Find where the given text appears and provide that cell's center as (x, y) coordinate. 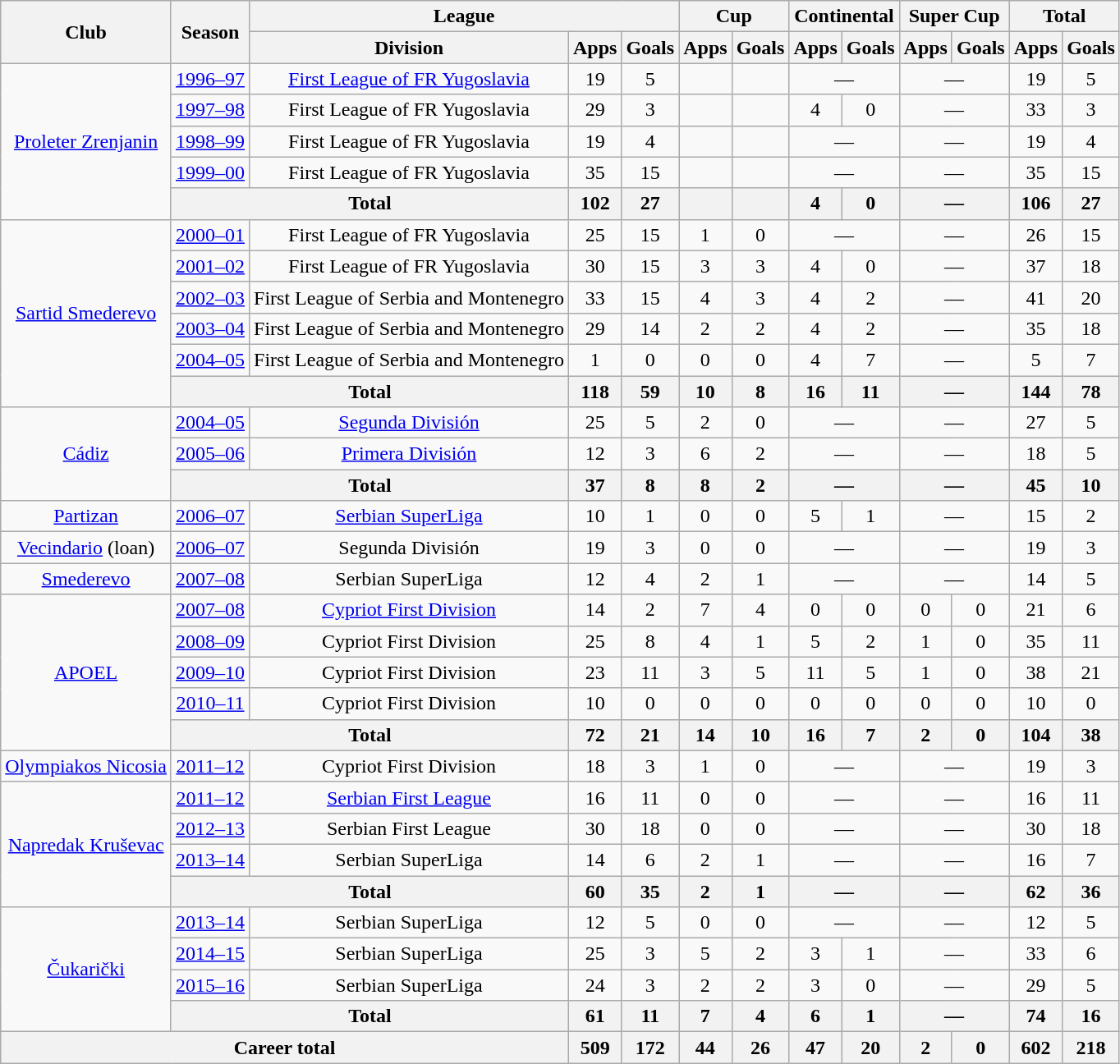
Olympiakos Nicosia (86, 766)
Division (409, 48)
Continental (844, 16)
Proleter Zrenjanin (86, 141)
61 (594, 1016)
24 (594, 985)
2005–06 (210, 454)
74 (1035, 1016)
Super Cup (954, 16)
2009–10 (210, 672)
Napredak Kruševac (86, 844)
509 (594, 1048)
2012–13 (210, 828)
Smederevo (86, 579)
2000–01 (210, 235)
Club (86, 32)
102 (594, 204)
36 (1091, 891)
1996–97 (210, 79)
602 (1035, 1048)
172 (650, 1048)
78 (1091, 392)
44 (705, 1048)
23 (594, 672)
41 (1035, 297)
Sartid Smederevo (86, 313)
APOEL (86, 672)
Čukarički (86, 970)
47 (815, 1048)
144 (1035, 392)
60 (594, 891)
1998–99 (210, 141)
2003–04 (210, 328)
League (465, 16)
Cádiz (86, 454)
218 (1091, 1048)
62 (1035, 891)
1997–98 (210, 110)
1999–00 (210, 172)
Season (210, 32)
2015–16 (210, 985)
Partizan (86, 516)
Cup (734, 16)
Vecindario (loan) (86, 548)
2002–03 (210, 297)
2001–02 (210, 266)
72 (594, 735)
Primera División (409, 454)
2014–15 (210, 954)
118 (594, 392)
45 (1035, 485)
59 (650, 392)
106 (1035, 204)
2008–09 (210, 641)
Career total (285, 1048)
2010–11 (210, 704)
104 (1035, 735)
